From the cell containing the given text, extract its center point as [x, y] coordinate. 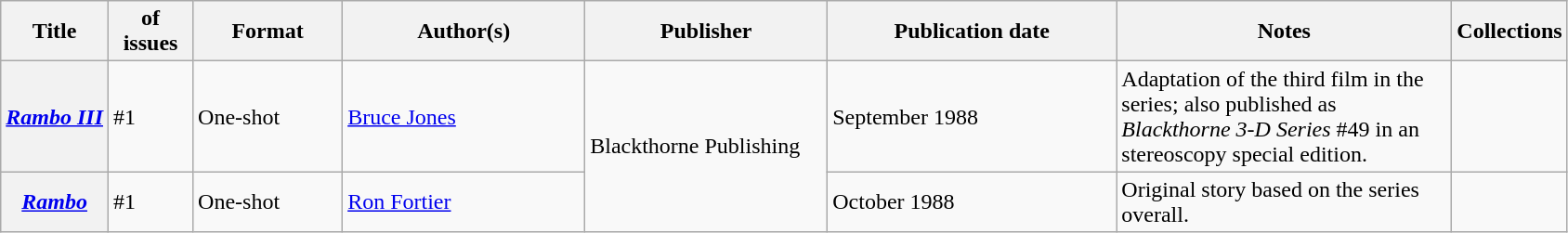
Collections [1509, 32]
September 1988 [972, 117]
Author(s) [464, 32]
Format [268, 32]
Adaptation of the third film in the series; also published as Blackthorne 3-D Series #49 in an stereoscopy special edition. [1284, 117]
Bruce Jones [464, 117]
Publication date [972, 32]
Ron Fortier [464, 202]
of issues [150, 32]
Title [55, 32]
Original story based on the series overall. [1284, 202]
Blackthorne Publishing [706, 147]
Rambo III [55, 117]
October 1988 [972, 202]
Rambo [55, 202]
Publisher [706, 32]
Notes [1284, 32]
